Locate the cell with the specified text and output its [X, Y] center coordinate. 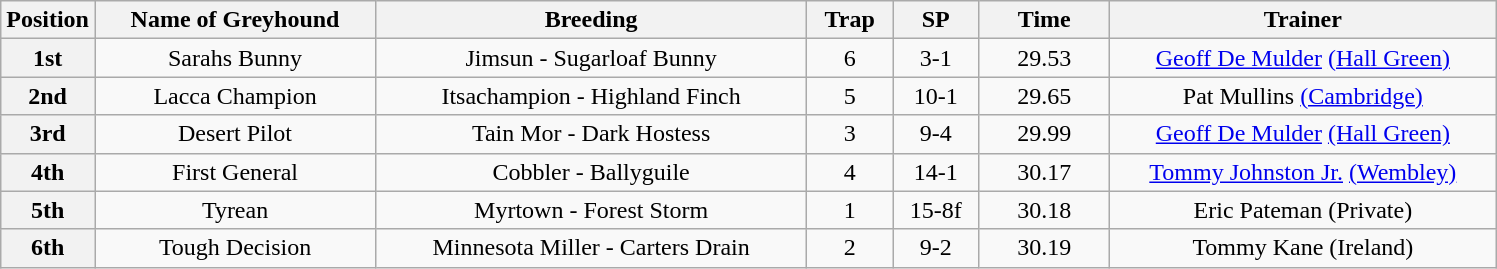
1 [850, 210]
2nd [48, 96]
Tommy Kane (Ireland) [1303, 248]
Trap [850, 20]
Cobbler - Ballyguile [592, 172]
30.19 [1044, 248]
14-1 [936, 172]
Name of Greyhound [234, 20]
Breeding [592, 20]
1st [48, 58]
Desert Pilot [234, 134]
3rd [48, 134]
First General [234, 172]
6th [48, 248]
Pat Mullins (Cambridge) [1303, 96]
29.99 [1044, 134]
9-4 [936, 134]
2 [850, 248]
30.17 [1044, 172]
6 [850, 58]
SP [936, 20]
Time [1044, 20]
Tommy Johnston Jr. (Wembley) [1303, 172]
Trainer [1303, 20]
29.53 [1044, 58]
29.65 [1044, 96]
Sarahs Bunny [234, 58]
Jimsun - Sugarloaf Bunny [592, 58]
3 [850, 134]
Eric Pateman (Private) [1303, 210]
Myrtown - Forest Storm [592, 210]
Minnesota Miller - Carters Drain [592, 248]
3-1 [936, 58]
9-2 [936, 248]
30.18 [1044, 210]
10-1 [936, 96]
Tain Mor - Dark Hostess [592, 134]
Position [48, 20]
Tough Decision [234, 248]
4th [48, 172]
Lacca Champion [234, 96]
Tyrean [234, 210]
Itsachampion - Highland Finch [592, 96]
5th [48, 210]
5 [850, 96]
15-8f [936, 210]
4 [850, 172]
